Locate the cell with the specified text and output its (X, Y) center coordinate. 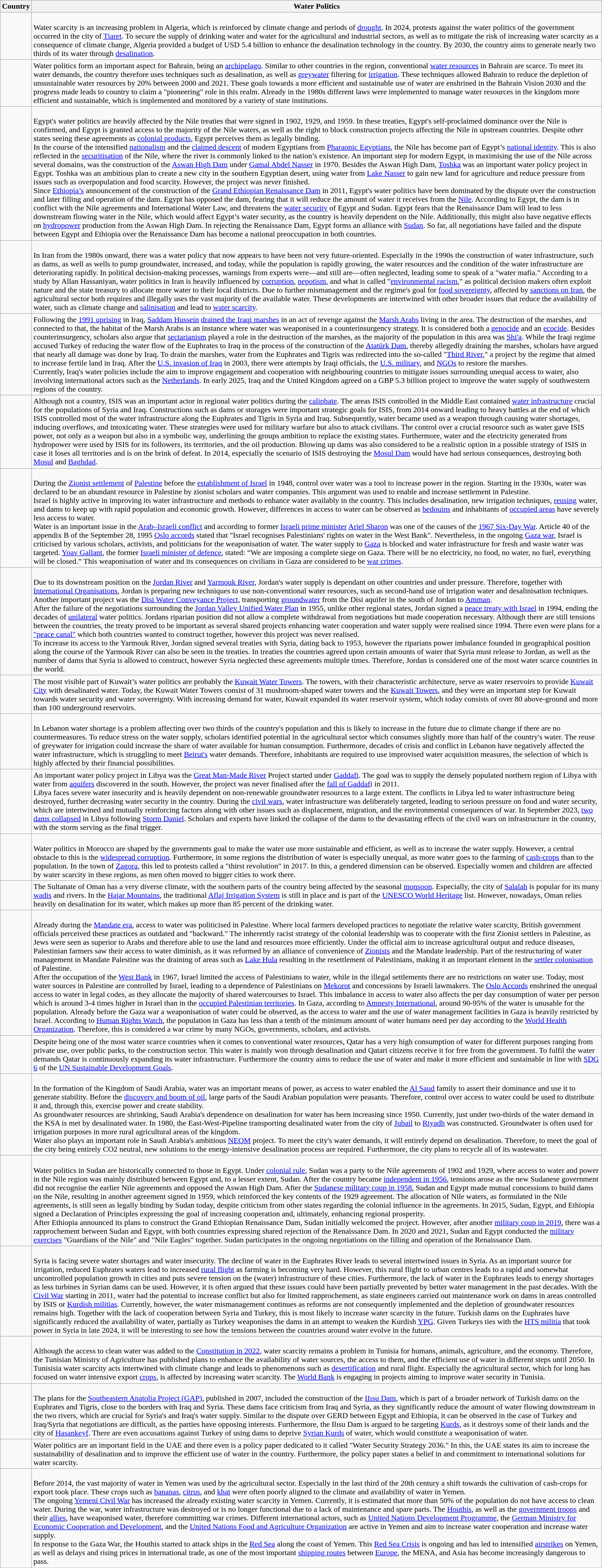
Water Politics (316, 6)
Country (16, 6)
